Detect which cell encompasses the target text, then output its (X, Y) center coordinate. 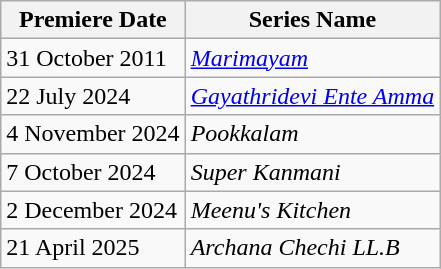
Super Kanmani (312, 172)
Premiere Date (93, 20)
4 November 2024 (93, 134)
Gayathridevi Ente Amma (312, 96)
Meenu's Kitchen (312, 210)
Pookkalam (312, 134)
2 December 2024 (93, 210)
7 October 2024 (93, 172)
Series Name (312, 20)
Archana Chechi LL.B (312, 248)
22 July 2024 (93, 96)
31 October 2011 (93, 58)
21 April 2025 (93, 248)
Marimayam (312, 58)
